Identify which cell holds the provided text, then report its [x, y] central coordinate. 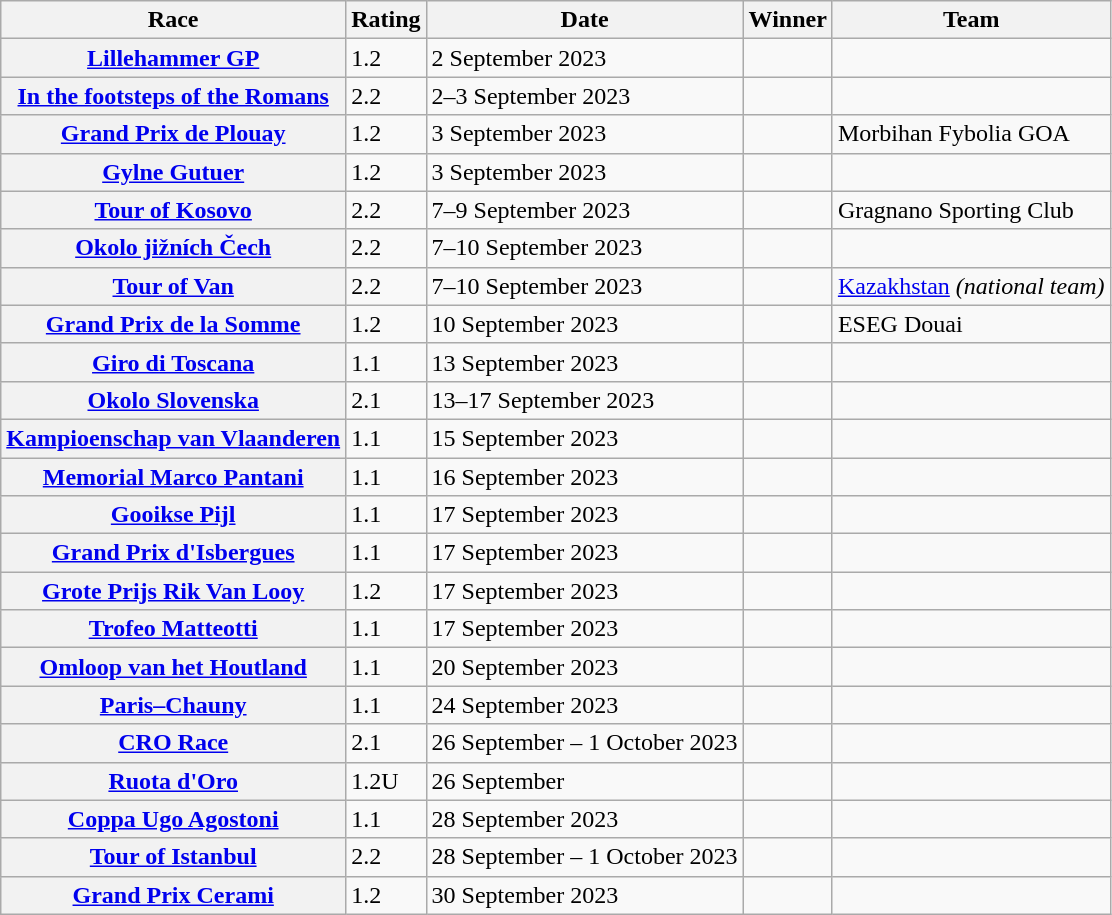
In the footsteps of the Romans [174, 96]
2 September 2023 [584, 58]
13–17 September 2023 [584, 400]
Ruota d'Oro [174, 781]
26 September – 1 October 2023 [584, 743]
Grand Prix d'Isbergues [174, 553]
13 September 2023 [584, 362]
Omloop van het Houtland [174, 667]
Race [174, 20]
Rating [386, 20]
Grote Prijs Rik Van Looy [174, 591]
Winner [788, 20]
20 September 2023 [584, 667]
15 September 2023 [584, 438]
30 September 2023 [584, 895]
1.2U [386, 781]
Grand Prix de Plouay [174, 134]
2–3 September 2023 [584, 96]
Giro di Toscana [174, 362]
Gylne Gutuer [174, 172]
28 September 2023 [584, 819]
7–9 September 2023 [584, 210]
Team [971, 20]
Okolo jižních Čech [174, 248]
26 September [584, 781]
Gooikse Pijl [174, 515]
Kampioenschap van Vlaanderen [174, 438]
10 September 2023 [584, 324]
Lillehammer GP [174, 58]
Memorial Marco Pantani [174, 477]
16 September 2023 [584, 477]
28 September – 1 October 2023 [584, 857]
Kazakhstan (national team) [971, 286]
Tour of Kosovo [174, 210]
ESEG Douai [971, 324]
Trofeo Matteotti [174, 629]
Date [584, 20]
Grand Prix de la Somme [174, 324]
Grand Prix Cerami [174, 895]
Morbihan Fybolia GOA [971, 134]
Tour of Van [174, 286]
Tour of Istanbul [174, 857]
24 September 2023 [584, 705]
Gragnano Sporting Club [971, 210]
Paris–Chauny [174, 705]
Coppa Ugo Agostoni [174, 819]
Okolo Slovenska [174, 400]
CRO Race [174, 743]
